Find where the given text appears and provide that cell's center as [X, Y] coordinate. 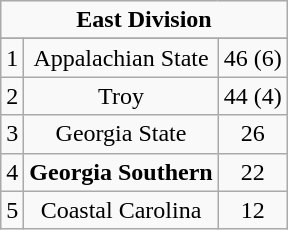
46 (6) [252, 58]
26 [252, 134]
4 [12, 172]
Troy [121, 96]
1 [12, 58]
Georgia Southern [121, 172]
3 [12, 134]
Coastal Carolina [121, 210]
2 [12, 96]
12 [252, 210]
Appalachian State [121, 58]
East Division [144, 20]
44 (4) [252, 96]
22 [252, 172]
Georgia State [121, 134]
5 [12, 210]
